Determine the (x, y) coordinate at the center of the cell enclosing the given text.  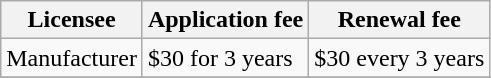
Renewal fee (400, 20)
$30 every 3 years (400, 58)
Manufacturer (72, 58)
Application fee (225, 20)
Licensee (72, 20)
$30 for 3 years (225, 58)
